Capture the cell that displays the provided text and extract its (x, y) central coordinate. 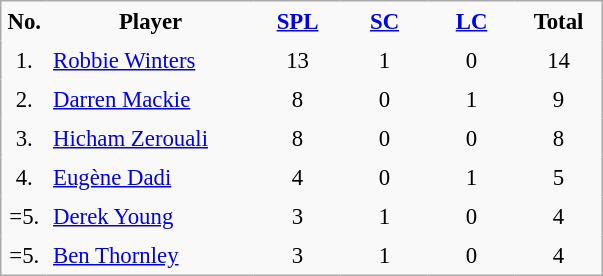
Darren Mackie (150, 100)
2. (24, 100)
Ben Thornley (150, 256)
9 (559, 100)
14 (559, 60)
SC (384, 21)
No. (24, 21)
Player (150, 21)
13 (298, 60)
Total (559, 21)
Eugène Dadi (150, 178)
Robbie Winters (150, 60)
1. (24, 60)
5 (559, 178)
SPL (298, 21)
LC (472, 21)
Hicham Zerouali (150, 138)
4. (24, 178)
3. (24, 138)
Derek Young (150, 216)
